Locate the cell with the specified text and output its (X, Y) center coordinate. 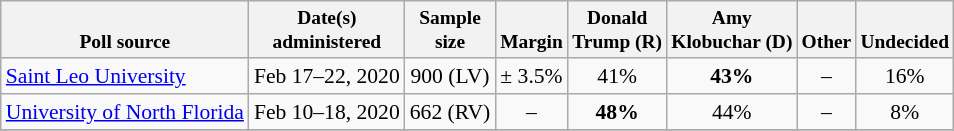
41% (618, 76)
University of North Florida (125, 112)
Saint Leo University (125, 76)
Margin (531, 30)
Feb 10–18, 2020 (327, 112)
48% (618, 112)
662 (RV) (450, 112)
8% (905, 112)
AmyKlobuchar (D) (732, 30)
16% (905, 76)
Other (826, 30)
44% (732, 112)
Poll source (125, 30)
900 (LV) (450, 76)
43% (732, 76)
± 3.5% (531, 76)
Samplesize (450, 30)
Feb 17–22, 2020 (327, 76)
DonaldTrump (R) (618, 30)
Undecided (905, 30)
Date(s)administered (327, 30)
